Pinpoint the cell where the given text exists, returning its [X, Y] midpoint coordinate. 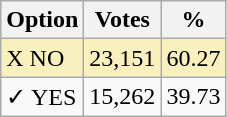
39.73 [194, 97]
Votes [122, 20]
23,151 [122, 58]
X NO [42, 58]
Option [42, 20]
% [194, 20]
60.27 [194, 58]
✓ YES [42, 97]
15,262 [122, 97]
